Identify which cell holds the provided text, then report its (X, Y) central coordinate. 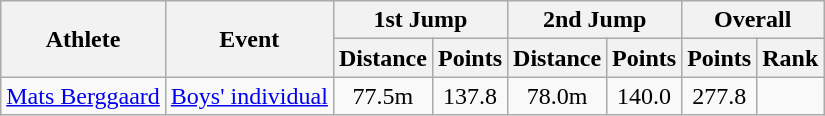
Mats Berggaard (84, 96)
Event (249, 39)
Athlete (84, 39)
Boys' individual (249, 96)
78.0m (558, 96)
140.0 (644, 96)
2nd Jump (595, 20)
1st Jump (420, 20)
Rank (790, 58)
137.8 (470, 96)
77.5m (382, 96)
277.8 (720, 96)
Overall (753, 20)
